Pinpoint the cell where the given text exists, returning its [X, Y] midpoint coordinate. 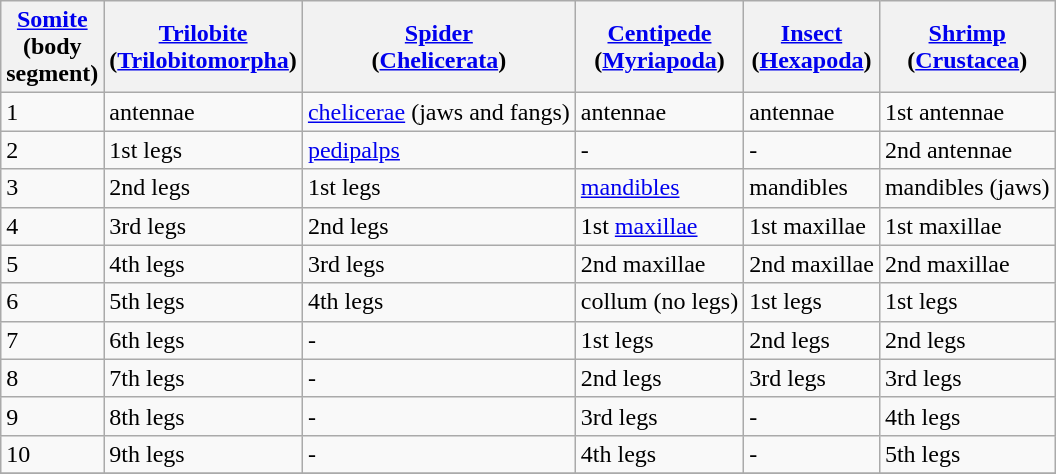
chelicerae (jaws and fangs) [438, 112]
8 [52, 378]
6th legs [204, 340]
6 [52, 302]
9 [52, 416]
Shrimp(Crustacea) [967, 47]
collum (no legs) [659, 302]
5 [52, 264]
2nd antennae [967, 150]
8th legs [204, 416]
1st antennae [967, 112]
pedipalps [438, 150]
1 [52, 112]
mandibles (jaws) [967, 188]
Centipede(Myriapoda) [659, 47]
3 [52, 188]
Trilobite(Trilobitomorpha) [204, 47]
2 [52, 150]
10 [52, 454]
9th legs [204, 454]
7 [52, 340]
Insect(Hexapoda) [812, 47]
Somite(bodysegment) [52, 47]
Spider(Chelicerata) [438, 47]
4 [52, 226]
7th legs [204, 378]
